From the cell containing the given text, extract its center point as (X, Y) coordinate. 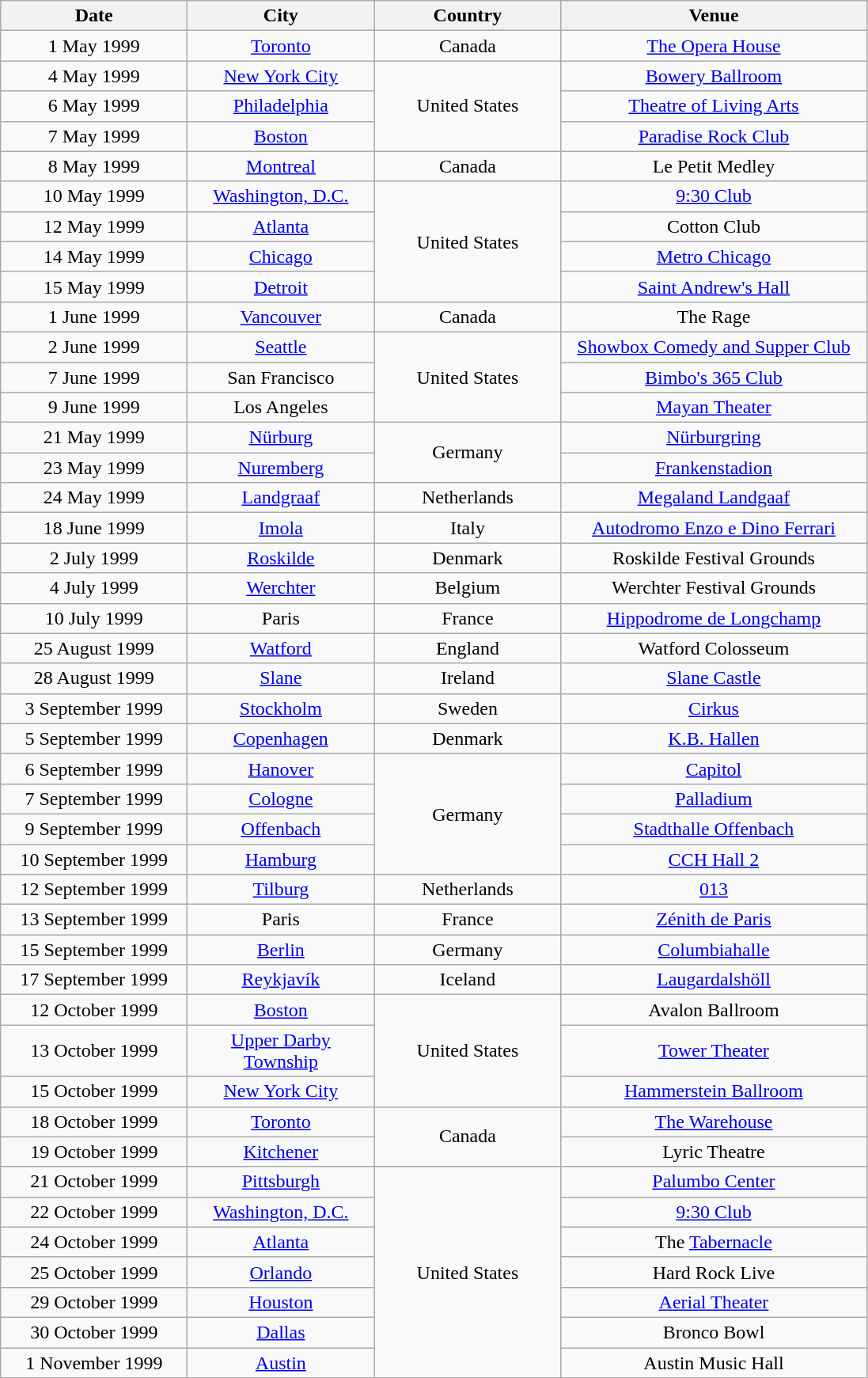
13 September 1999 (94, 920)
Roskilde Festival Grounds (714, 558)
Nuremberg (281, 468)
Bronco Bowl (714, 1332)
Offenbach (281, 829)
Nürburgring (714, 438)
Italy (468, 528)
10 September 1999 (94, 859)
21 October 1999 (94, 1182)
Seattle (281, 347)
Country (468, 16)
24 May 1999 (94, 498)
Cirkus (714, 708)
25 August 1999 (94, 648)
The Rage (714, 317)
Slane Castle (714, 678)
9 September 1999 (94, 829)
Austin Music Hall (714, 1362)
18 June 1999 (94, 528)
4 July 1999 (94, 588)
Theatre of Living Arts (714, 106)
Bimbo's 365 Club (714, 378)
Paradise Rock Club (714, 136)
30 October 1999 (94, 1332)
The Opera House (714, 46)
12 October 1999 (94, 1010)
Laugardalshöll (714, 980)
Hamburg (281, 859)
Tilburg (281, 890)
Palumbo Center (714, 1182)
013 (714, 890)
Reykjavík (281, 980)
1 May 1999 (94, 46)
Mayan Theater (714, 408)
Watford Colosseum (714, 648)
Montreal (281, 166)
15 May 1999 (94, 287)
10 July 1999 (94, 618)
Belgium (468, 588)
19 October 1999 (94, 1152)
7 September 1999 (94, 799)
7 June 1999 (94, 378)
CCH Hall 2 (714, 859)
6 September 1999 (94, 769)
3 September 1999 (94, 708)
6 May 1999 (94, 106)
23 May 1999 (94, 468)
Columbiahalle (714, 950)
Metro Chicago (714, 256)
22 October 1999 (94, 1212)
Austin (281, 1362)
Dallas (281, 1332)
Pittsburgh (281, 1182)
1 June 1999 (94, 317)
Hammerstein Ballroom (714, 1091)
Cologne (281, 799)
10 May 1999 (94, 196)
Philadelphia (281, 106)
Berlin (281, 950)
2 June 1999 (94, 347)
Imola (281, 528)
England (468, 648)
12 May 1999 (94, 226)
12 September 1999 (94, 890)
Werchter (281, 588)
Saint Andrew's Hall (714, 287)
Roskilde (281, 558)
29 October 1999 (94, 1302)
Venue (714, 16)
5 September 1999 (94, 738)
City (281, 16)
Upper Darby Township (281, 1051)
Tower Theater (714, 1051)
15 September 1999 (94, 950)
The Tabernacle (714, 1242)
Chicago (281, 256)
Orlando (281, 1272)
Date (94, 16)
Hippodrome de Longchamp (714, 618)
Nürburg (281, 438)
18 October 1999 (94, 1122)
Le Petit Medley (714, 166)
4 May 1999 (94, 76)
Houston (281, 1302)
1 November 1999 (94, 1362)
Palladium (714, 799)
Lyric Theatre (714, 1152)
Avalon Ballroom (714, 1010)
San Francisco (281, 378)
Slane (281, 678)
2 July 1999 (94, 558)
25 October 1999 (94, 1272)
Ireland (468, 678)
28 August 1999 (94, 678)
14 May 1999 (94, 256)
Watford (281, 648)
Stadthalle Offenbach (714, 829)
24 October 1999 (94, 1242)
Megaland Landgaaf (714, 498)
Copenhagen (281, 738)
13 October 1999 (94, 1051)
Showbox Comedy and Supper Club (714, 347)
Zénith de Paris (714, 920)
Sweden (468, 708)
Vancouver (281, 317)
Iceland (468, 980)
Los Angeles (281, 408)
Aerial Theater (714, 1302)
Kitchener (281, 1152)
21 May 1999 (94, 438)
7 May 1999 (94, 136)
Capitol (714, 769)
Detroit (281, 287)
8 May 1999 (94, 166)
15 October 1999 (94, 1091)
9 June 1999 (94, 408)
Landgraaf (281, 498)
Frankenstadion (714, 468)
The Warehouse (714, 1122)
17 September 1999 (94, 980)
Hard Rock Live (714, 1272)
Cotton Club (714, 226)
K.B. Hallen (714, 738)
Bowery Ballroom (714, 76)
Werchter Festival Grounds (714, 588)
Autodromo Enzo e Dino Ferrari (714, 528)
Hanover (281, 769)
Stockholm (281, 708)
